Determine the (x, y) coordinate at the center of the cell enclosing the given text.  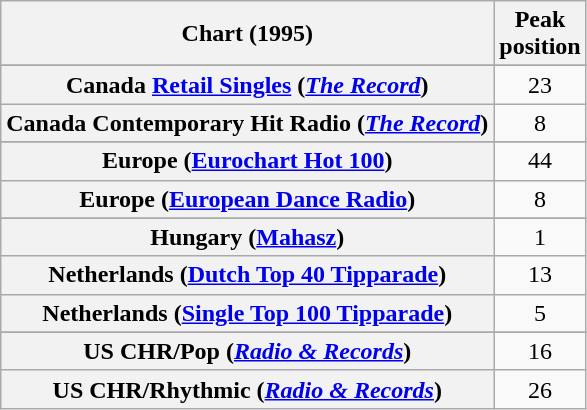
Netherlands (Single Top 100 Tipparade) (248, 313)
Hungary (Mahasz) (248, 237)
Canada Contemporary Hit Radio (The Record) (248, 123)
Europe (European Dance Radio) (248, 199)
Peakposition (540, 34)
13 (540, 275)
5 (540, 313)
US CHR/Rhythmic (Radio & Records) (248, 389)
23 (540, 85)
26 (540, 389)
Netherlands (Dutch Top 40 Tipparade) (248, 275)
Canada Retail Singles (The Record) (248, 85)
Europe (Eurochart Hot 100) (248, 161)
16 (540, 351)
US CHR/Pop (Radio & Records) (248, 351)
1 (540, 237)
Chart (1995) (248, 34)
44 (540, 161)
